Find where the given text appears and provide that cell's center as (x, y) coordinate. 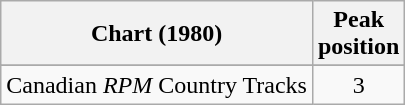
Canadian RPM Country Tracks (157, 85)
Peakposition (358, 34)
Chart (1980) (157, 34)
3 (358, 85)
